Extract the (X, Y) coordinate from the center of the cell holding the provided text.  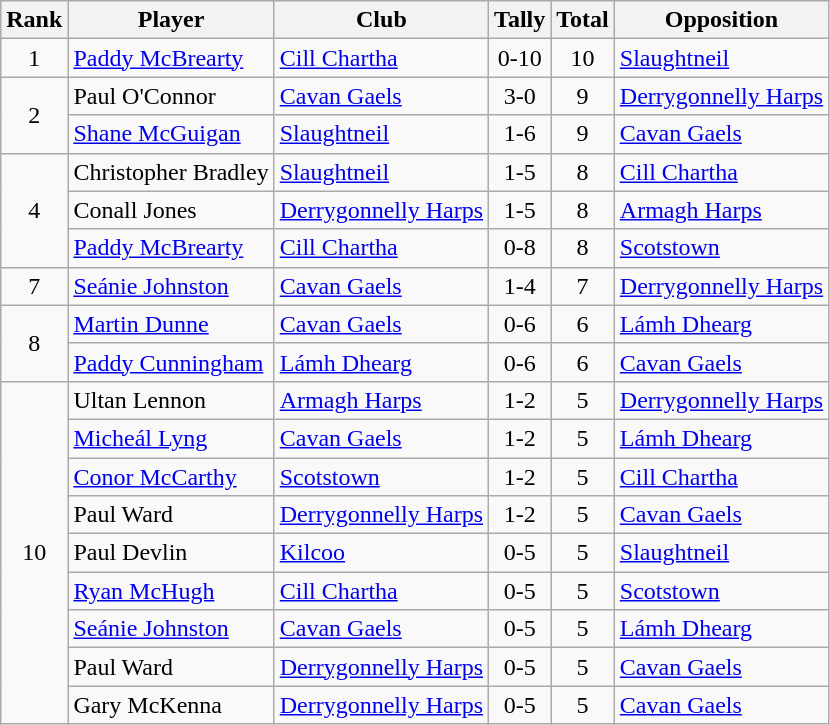
1-4 (520, 286)
Paddy Cunningham (171, 362)
Shane McGuigan (171, 134)
Kilcoo (381, 553)
Total (583, 20)
Conor McCarthy (171, 477)
Paul Devlin (171, 553)
Tally (520, 20)
Paul O'Connor (171, 96)
Rank (34, 20)
Ultan Lennon (171, 400)
2 (34, 115)
1 (34, 58)
1-6 (520, 134)
0-8 (520, 248)
Micheál Lyng (171, 438)
4 (34, 210)
Opposition (721, 20)
0-10 (520, 58)
3-0 (520, 96)
Christopher Bradley (171, 172)
Conall Jones (171, 210)
Club (381, 20)
Martin Dunne (171, 324)
Player (171, 20)
Gary McKenna (171, 705)
Ryan McHugh (171, 591)
